Pinpoint the cell where the given text exists, returning its [X, Y] midpoint coordinate. 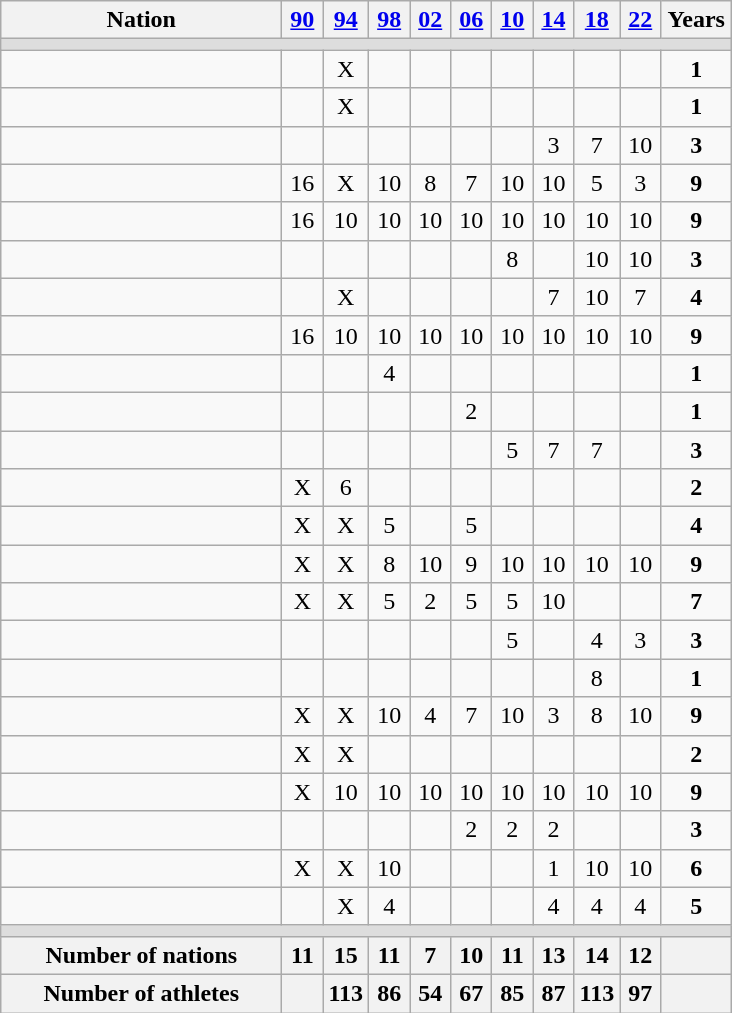
02 [430, 20]
Nation [142, 20]
22 [640, 20]
97 [640, 993]
94 [346, 20]
54 [430, 993]
87 [554, 993]
67 [472, 993]
Number of nations [142, 955]
85 [512, 993]
06 [472, 20]
Years [696, 20]
98 [390, 20]
90 [302, 20]
Number of athletes [142, 993]
18 [597, 20]
15 [346, 955]
13 [554, 955]
12 [640, 955]
86 [390, 993]
